Output the (x, y) coordinate of the center of the cell containing the given text.  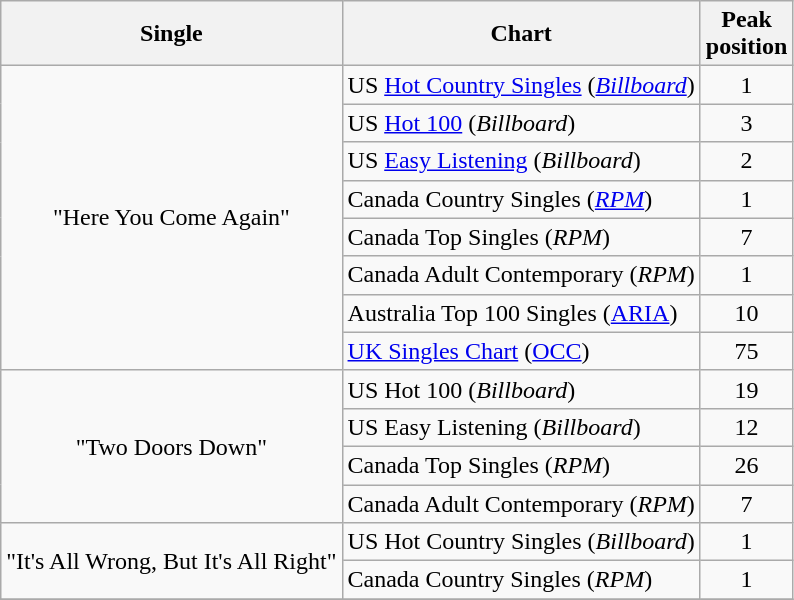
19 (746, 389)
Australia Top 100 Singles (ARIA) (521, 313)
2 (746, 161)
3 (746, 123)
"Here You Come Again" (172, 218)
12 (746, 427)
Peakposition (746, 34)
75 (746, 351)
Chart (521, 34)
26 (746, 465)
Single (172, 34)
10 (746, 313)
"Two Doors Down" (172, 446)
"It's All Wrong, But It's All Right" (172, 561)
UK Singles Chart (OCC) (521, 351)
